Detect which cell encompasses the target text, then output its [X, Y] center coordinate. 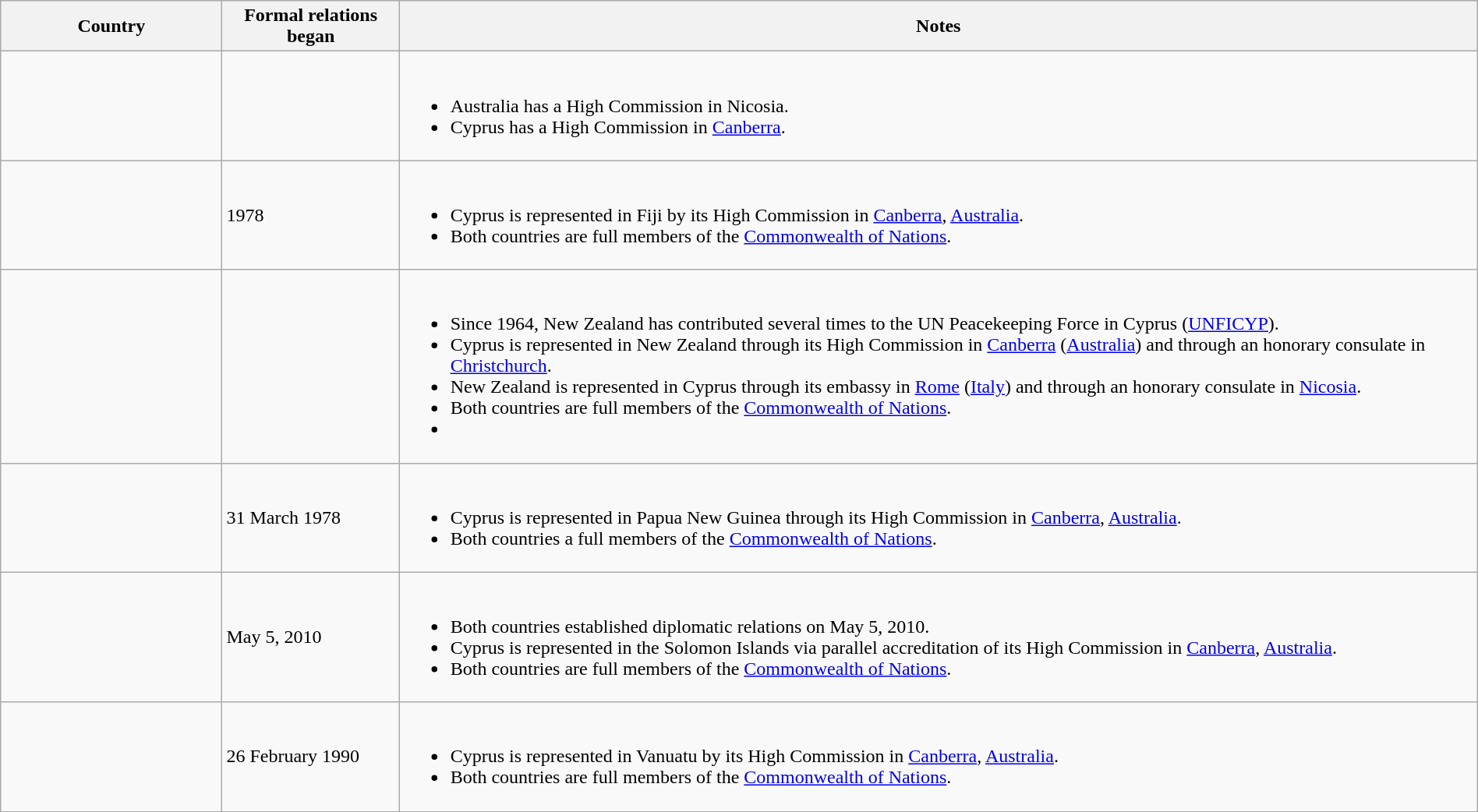
May 5, 2010 [310, 637]
Cyprus is represented in Fiji by its High Commission in Canberra, Australia.Both countries are full members of the Commonwealth of Nations. [939, 215]
26 February 1990 [310, 757]
Notes [939, 26]
Formal relations began [310, 26]
Country [111, 26]
1978 [310, 215]
Cyprus is represented in Vanuatu by its High Commission in Canberra, Australia.Both countries are full members of the Commonwealth of Nations. [939, 757]
Australia has a High Commission in Nicosia.Cyprus has a High Commission in Canberra. [939, 106]
31 March 1978 [310, 517]
